Capture the cell that displays the provided text and extract its [x, y] central coordinate. 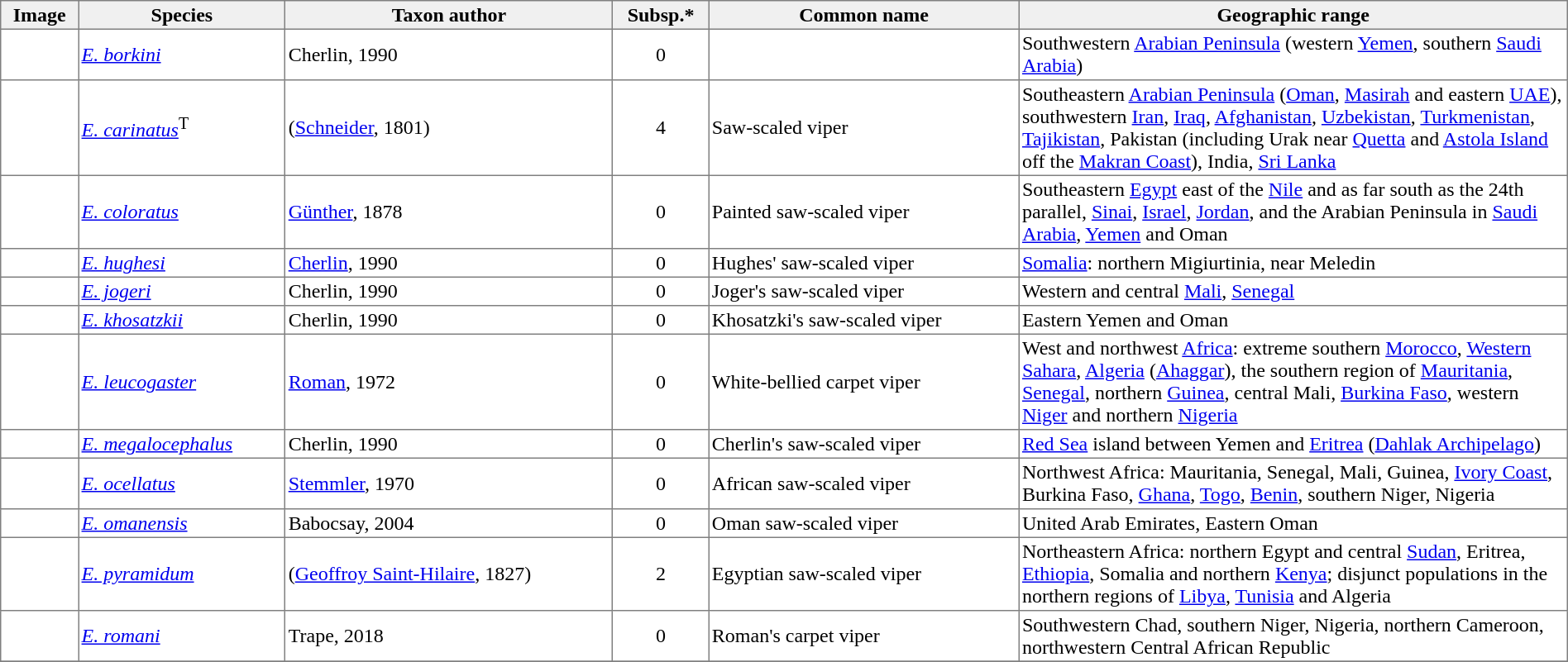
E. khosatzkii [182, 320]
White-bellied carpet viper [863, 382]
Southwestern Arabian Peninsula (western Yemen, southern Saudi Arabia) [1293, 55]
Günther, 1878 [449, 212]
Painted saw-scaled viper [863, 212]
E. omanensis [182, 523]
(Geoffroy Saint-Hilaire, 1827) [449, 574]
E. ocellatus [182, 483]
Joger's saw-scaled viper [863, 291]
(Schneider, 1801) [449, 128]
E. borkini [182, 55]
Species [182, 15]
Image [40, 15]
E. jogeri [182, 291]
United Arab Emirates, Eastern Oman [1293, 523]
E. megalocephalus [182, 444]
Subsp.* [661, 15]
E. hughesi [182, 263]
E. coloratus [182, 212]
E. leucogaster [182, 382]
Southwestern Chad, southern Niger, Nigeria, northern Cameroon, northwestern Central African Republic [1293, 636]
Taxon author [449, 15]
Roman's carpet viper [863, 636]
Western and central Mali, Senegal [1293, 291]
Roman, 1972 [449, 382]
Stemmler, 1970 [449, 483]
E. pyramidum [182, 574]
E. carinatusT [182, 128]
Somalia: northern Migiurtinia, near Meledin [1293, 263]
Common name [863, 15]
Saw-scaled viper [863, 128]
Northwest Africa: Mauritania, Senegal, Mali, Guinea, Ivory Coast, Burkina Faso, Ghana, Togo, Benin, southern Niger, Nigeria [1293, 483]
E. romani [182, 636]
African saw-scaled viper [863, 483]
Geographic range [1293, 15]
Egyptian saw-scaled viper [863, 574]
Khosatzki's saw-scaled viper [863, 320]
Hughes' saw-scaled viper [863, 263]
2 [661, 574]
Red Sea island between Yemen and Eritrea (Dahlak Archipelago) [1293, 444]
Oman saw-scaled viper [863, 523]
Babocsay, 2004 [449, 523]
Cherlin's saw-scaled viper [863, 444]
Trape, 2018 [449, 636]
Eastern Yemen and Oman [1293, 320]
4 [661, 128]
